Output the [x, y] coordinate of the center of the cell containing the given text.  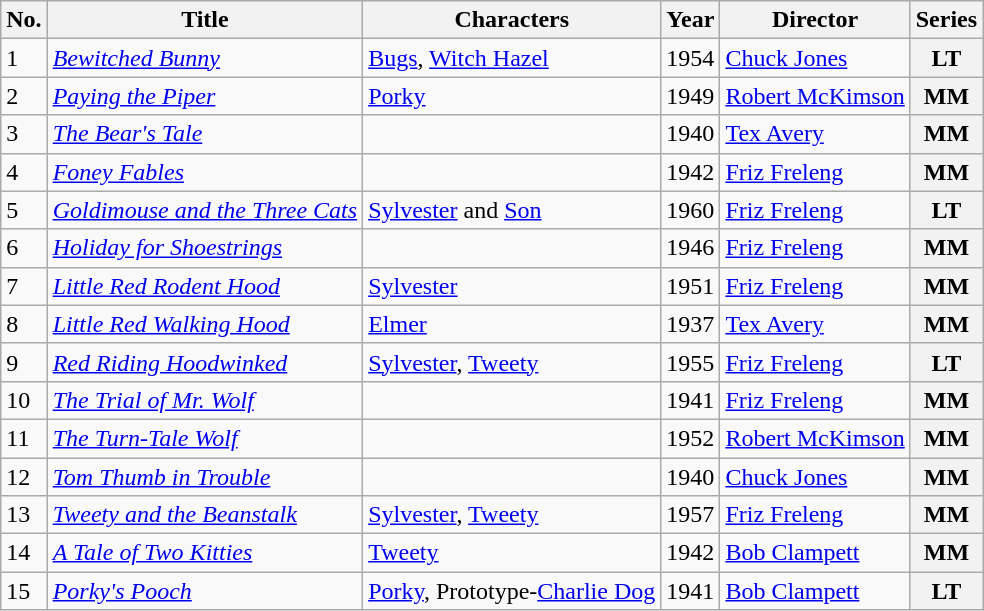
Paying the Piper [204, 96]
4 [24, 172]
15 [24, 591]
Porky [512, 96]
7 [24, 286]
Sylvester [512, 286]
1946 [690, 248]
Foney Fables [204, 172]
Red Riding Hoodwinked [204, 362]
11 [24, 438]
No. [24, 20]
Goldimouse and the Three Cats [204, 210]
Tweety and the Beanstalk [204, 515]
Little Red Walking Hood [204, 324]
Director [815, 20]
Little Red Rodent Hood [204, 286]
9 [24, 362]
Tom Thumb in Trouble [204, 477]
13 [24, 515]
Year [690, 20]
1955 [690, 362]
Tweety [512, 553]
1937 [690, 324]
Characters [512, 20]
Sylvester and Son [512, 210]
12 [24, 477]
14 [24, 553]
1957 [690, 515]
1949 [690, 96]
1951 [690, 286]
5 [24, 210]
Title [204, 20]
1952 [690, 438]
1 [24, 58]
1954 [690, 58]
Porky, Prototype-Charlie Dog [512, 591]
A Tale of Two Kitties [204, 553]
10 [24, 400]
The Trial of Mr. Wolf [204, 400]
The Turn-Tale Wolf [204, 438]
Bugs, Witch Hazel [512, 58]
Bewitched Bunny [204, 58]
1960 [690, 210]
6 [24, 248]
8 [24, 324]
The Bear's Tale [204, 134]
Porky's Pooch [204, 591]
Elmer [512, 324]
2 [24, 96]
Holiday for Shoestrings [204, 248]
Series [946, 20]
3 [24, 134]
